Scan for the cell matching the given text and deliver its [x, y] coordinate at center. 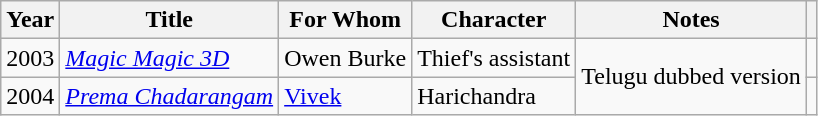
Telugu dubbed version [692, 77]
Character [494, 20]
For Whom [346, 20]
2003 [30, 58]
Harichandra [494, 96]
Year [30, 20]
Magic Magic 3D [170, 58]
Thief's assistant [494, 58]
Title [170, 20]
Notes [692, 20]
Prema Chadarangam [170, 96]
2004 [30, 96]
Owen Burke [346, 58]
Vivek [346, 96]
